Detect which cell encompasses the target text, then output its [x, y] center coordinate. 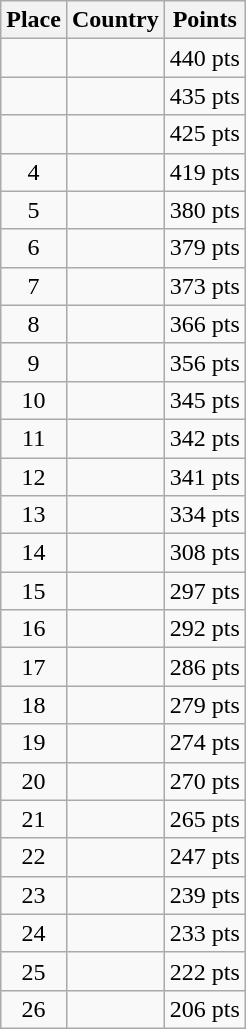
341 pts [204, 477]
345 pts [204, 400]
21 [34, 819]
206 pts [204, 1009]
419 pts [204, 172]
342 pts [204, 438]
15 [34, 591]
308 pts [204, 553]
13 [34, 515]
425 pts [204, 134]
233 pts [204, 933]
24 [34, 933]
26 [34, 1009]
17 [34, 667]
6 [34, 248]
20 [34, 781]
379 pts [204, 248]
279 pts [204, 705]
366 pts [204, 324]
5 [34, 210]
10 [34, 400]
247 pts [204, 857]
274 pts [204, 743]
19 [34, 743]
22 [34, 857]
222 pts [204, 971]
11 [34, 438]
380 pts [204, 210]
25 [34, 971]
265 pts [204, 819]
Place [34, 20]
23 [34, 895]
7 [34, 286]
286 pts [204, 667]
18 [34, 705]
Points [204, 20]
16 [34, 629]
4 [34, 172]
373 pts [204, 286]
Country [115, 20]
12 [34, 477]
334 pts [204, 515]
440 pts [204, 58]
9 [34, 362]
435 pts [204, 96]
292 pts [204, 629]
14 [34, 553]
356 pts [204, 362]
8 [34, 324]
239 pts [204, 895]
270 pts [204, 781]
297 pts [204, 591]
